Capture the cell that displays the provided text and extract its (x, y) central coordinate. 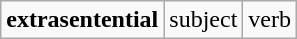
subject (204, 20)
extrasentential (82, 20)
verb (270, 20)
